Identify which cell holds the provided text, then report its [x, y] central coordinate. 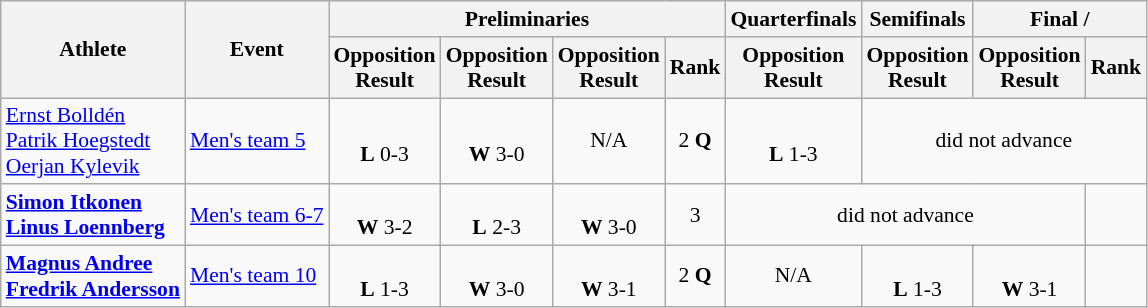
Semifinals [917, 19]
L 2-3 [497, 216]
Quarterfinals [793, 19]
Final / [1060, 19]
3 [696, 216]
W 3-2 [384, 216]
Event [257, 50]
Men's team 6-7 [257, 216]
Athlete [93, 50]
Men's team 5 [257, 142]
Ernst Bolldén Patrik Hoegstedt Oerjan Kylevik [93, 142]
Men's team 10 [257, 276]
Preliminaries [526, 19]
L 0-3 [384, 142]
Simon Itkonen Linus Loennberg [93, 216]
Magnus Andree Fredrik Andersson [93, 276]
